Return (x, y) of the center of cell containing provided text 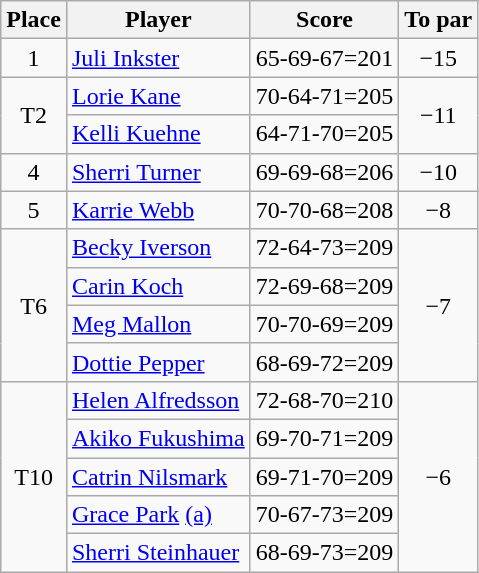
Sherri Turner (158, 172)
Lorie Kane (158, 96)
72-64-73=209 (324, 248)
Karrie Webb (158, 210)
Becky Iverson (158, 248)
T10 (34, 476)
68-69-72=209 (324, 362)
Catrin Nilsmark (158, 477)
65-69-67=201 (324, 58)
−6 (438, 476)
Kelli Kuehne (158, 134)
68-69-73=209 (324, 553)
70-67-73=209 (324, 515)
−8 (438, 210)
−7 (438, 305)
4 (34, 172)
Akiko Fukushima (158, 438)
Player (158, 20)
72-68-70=210 (324, 400)
72-69-68=209 (324, 286)
−15 (438, 58)
Dottie Pepper (158, 362)
−11 (438, 115)
70-70-69=209 (324, 324)
64-71-70=205 (324, 134)
Meg Mallon (158, 324)
Juli Inkster (158, 58)
69-71-70=209 (324, 477)
Score (324, 20)
5 (34, 210)
69-70-71=209 (324, 438)
Place (34, 20)
Carin Koch (158, 286)
To par (438, 20)
−10 (438, 172)
70-64-71=205 (324, 96)
1 (34, 58)
Sherri Steinhauer (158, 553)
Helen Alfredsson (158, 400)
Grace Park (a) (158, 515)
69-69-68=206 (324, 172)
T2 (34, 115)
70-70-68=208 (324, 210)
T6 (34, 305)
